Scan for the cell matching the given text and deliver its [X, Y] coordinate at center. 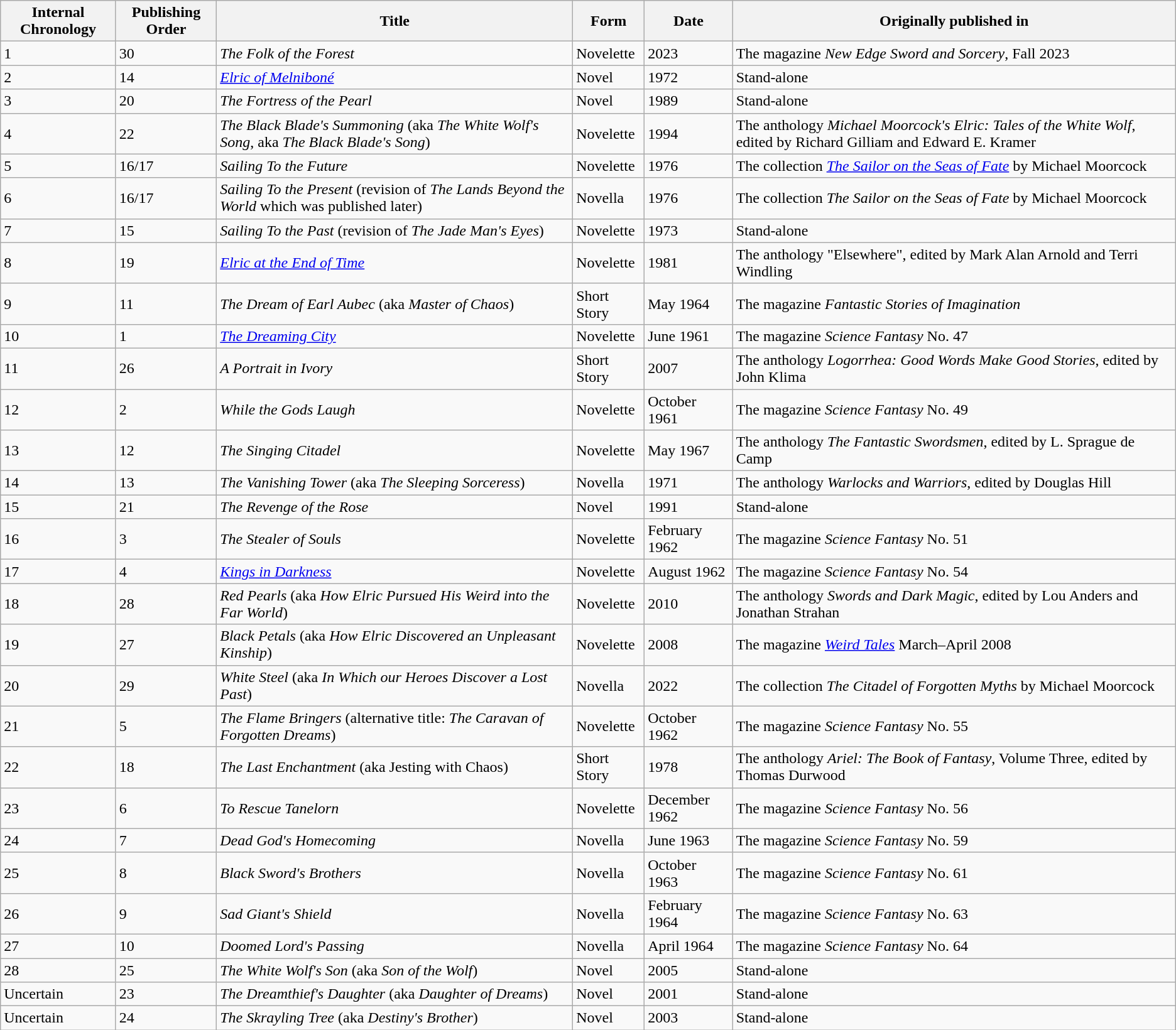
The magazine New Edge Sword and Sorcery, Fall 2023 [954, 53]
The Dreamthief's Daughter (aka Daughter of Dreams) [395, 994]
1989 [689, 101]
While the Gods Laugh [395, 409]
The magazine Science Fantasy No. 59 [954, 840]
The anthology Swords and Dark Magic, edited by Lou Anders and Jonathan Strahan [954, 604]
The Dream of Earl Aubec (aka Master of Chaos) [395, 304]
The anthology Michael Moorcock's Elric: Tales of the White Wolf, edited by Richard Gilliam and Edward E. Kramer [954, 133]
Doomed Lord's Passing [395, 946]
The magazine Science Fantasy No. 54 [954, 572]
1994 [689, 133]
2008 [689, 644]
30 [166, 53]
The magazine Science Fantasy No. 64 [954, 946]
1973 [689, 230]
The anthology The Fantastic Swordsmen, edited by L. Sprague de Camp [954, 451]
The magazine Weird Tales March–April 2008 [954, 644]
2003 [689, 1018]
Sailing To the Future [395, 166]
Sailing To the Past (revision of The Jade Man's Eyes) [395, 230]
The Singing Citadel [395, 451]
February 1962 [689, 539]
The Dreaming City [395, 336]
The magazine Science Fantasy No. 56 [954, 808]
2022 [689, 686]
The anthology Ariel: The Book of Fantasy, Volume Three, edited by Thomas Durwood [954, 767]
The Black Blade's Summoning (aka The White Wolf's Song, aka The Black Blade's Song) [395, 133]
The Fortress of the Pearl [395, 101]
1972 [689, 77]
1981 [689, 263]
The White Wolf's Son (aka Son of the Wolf) [395, 970]
The Folk of the Forest [395, 53]
16 [58, 539]
February 1964 [689, 913]
A Portrait in Ivory [395, 368]
Form [609, 21]
The magazine Science Fantasy No. 51 [954, 539]
2005 [689, 970]
Dead God's Homecoming [395, 840]
May 1964 [689, 304]
December 1962 [689, 808]
June 1961 [689, 336]
The magazine Science Fantasy No. 55 [954, 726]
1991 [689, 507]
June 1963 [689, 840]
Black Petals (aka How Elric Discovered an Unpleasant Kinship) [395, 644]
2001 [689, 994]
October 1963 [689, 873]
May 1967 [689, 451]
The Vanishing Tower (aka The Sleeping Sorceress) [395, 483]
Black Sword's Brothers [395, 873]
2007 [689, 368]
August 1962 [689, 572]
Sad Giant's Shield [395, 913]
The magazine Fantastic Stories of Imagination [954, 304]
October 1961 [689, 409]
Date [689, 21]
The collection The Citadel of Forgotten Myths by Michael Moorcock [954, 686]
2023 [689, 53]
Elric of Melniboné [395, 77]
Red Pearls (aka How Elric Pursued His Weird into the Far World) [395, 604]
Sailing To the Present (revision of The Lands Beyond the World which was published later) [395, 198]
The magazine Science Fantasy No. 49 [954, 409]
The Revenge of the Rose [395, 507]
Title [395, 21]
Kings in Darkness [395, 572]
The anthology Logorrhea: Good Words Make Good Stories, edited by John Klima [954, 368]
Elric at the End of Time [395, 263]
The magazine Science Fantasy No. 47 [954, 336]
April 1964 [689, 946]
The Last Enchantment (aka Jesting with Chaos) [395, 767]
The Stealer of Souls [395, 539]
To Rescue Tanelorn [395, 808]
Publishing Order [166, 21]
The magazine Science Fantasy No. 63 [954, 913]
The Flame Bringers (alternative title: The Caravan of Forgotten Dreams) [395, 726]
October 1962 [689, 726]
The anthology "Elsewhere", edited by Mark Alan Arnold and Terri Windling [954, 263]
2010 [689, 604]
White Steel (aka In Which our Heroes Discover a Lost Past) [395, 686]
1971 [689, 483]
The magazine Science Fantasy No. 61 [954, 873]
Originally published in [954, 21]
17 [58, 572]
The Skrayling Tree (aka Destiny's Brother) [395, 1018]
The anthology Warlocks and Warriors, edited by Douglas Hill [954, 483]
29 [166, 686]
1978 [689, 767]
Internal Chronology [58, 21]
